Capture the cell that displays the provided text and extract its (x, y) central coordinate. 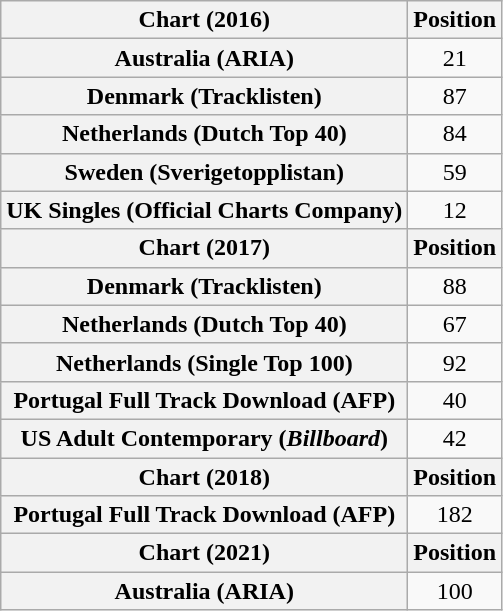
21 (455, 58)
40 (455, 400)
67 (455, 324)
182 (455, 515)
Netherlands (Single Top 100) (204, 362)
59 (455, 172)
Chart (2018) (204, 477)
92 (455, 362)
12 (455, 210)
Chart (2016) (204, 20)
42 (455, 438)
US Adult Contemporary (Billboard) (204, 438)
UK Singles (Official Charts Company) (204, 210)
87 (455, 96)
100 (455, 591)
Sweden (Sverigetopplistan) (204, 172)
Chart (2017) (204, 248)
88 (455, 286)
84 (455, 134)
Chart (2021) (204, 553)
